Extract the [x, y] coordinate from the center of the cell holding the provided text.  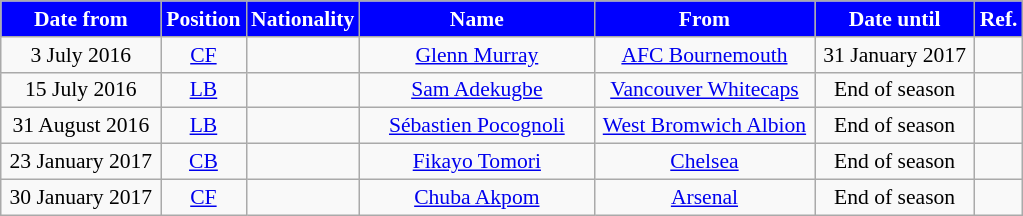
31 August 2016 [81, 126]
Nationality [302, 19]
Arsenal [704, 197]
Position [204, 19]
Glenn Murray [476, 55]
Chuba Akpom [476, 197]
Fikayo Tomori [476, 162]
West Bromwich Albion [704, 126]
Sébastien Pocognoli [476, 126]
Vancouver Whitecaps [704, 90]
From [704, 19]
Date until [895, 19]
30 January 2017 [81, 197]
31 January 2017 [895, 55]
23 January 2017 [81, 162]
Sam Adekugbe [476, 90]
Chelsea [704, 162]
Date from [81, 19]
Ref. [999, 19]
CB [204, 162]
AFC Bournemouth [704, 55]
Name [476, 19]
15 July 2016 [81, 90]
3 July 2016 [81, 55]
